Return the (X, Y) coordinate for the center point of the cell that contains the specified text.  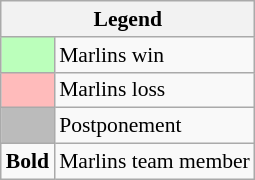
Marlins team member (154, 162)
Marlins win (154, 55)
Postponement (154, 126)
Legend (128, 19)
Bold (28, 162)
Marlins loss (154, 90)
